Locate the cell with the specified text and output its [x, y] center coordinate. 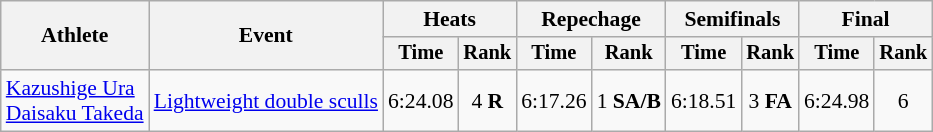
Athlete [75, 36]
6 [903, 100]
6:24.98 [836, 100]
4 R [488, 100]
6:17.26 [554, 100]
Lightweight double sculls [266, 100]
Heats [450, 19]
6:24.08 [420, 100]
Repechage [591, 19]
1 SA/B [629, 100]
3 FA [770, 100]
6:18.51 [704, 100]
Kazushige UraDaisaku Takeda [75, 100]
Semifinals [732, 19]
Event [266, 36]
Final [866, 19]
